Search for the cell housing the specified text and yield its (X, Y) center coordinate. 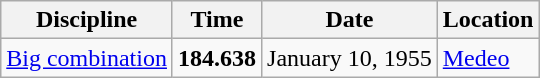
Date (350, 20)
Big combination (87, 58)
Time (216, 20)
Location (488, 20)
Medeo (488, 58)
Discipline (87, 20)
184.638 (216, 58)
January 10, 1955 (350, 58)
